Pinpoint the cell where the given text exists, returning its [x, y] midpoint coordinate. 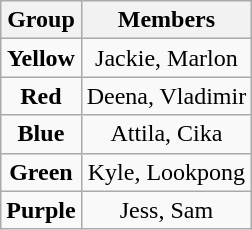
Purple [41, 210]
Group [41, 20]
Blue [41, 134]
Deena, Vladimir [166, 96]
Yellow [41, 58]
Jess, Sam [166, 210]
Jackie, Marlon [166, 58]
Red [41, 96]
Members [166, 20]
Kyle, Lookpong [166, 172]
Green [41, 172]
Attila, Cika [166, 134]
